Provide the [X, Y] coordinate of the cell's center where the given text is located.  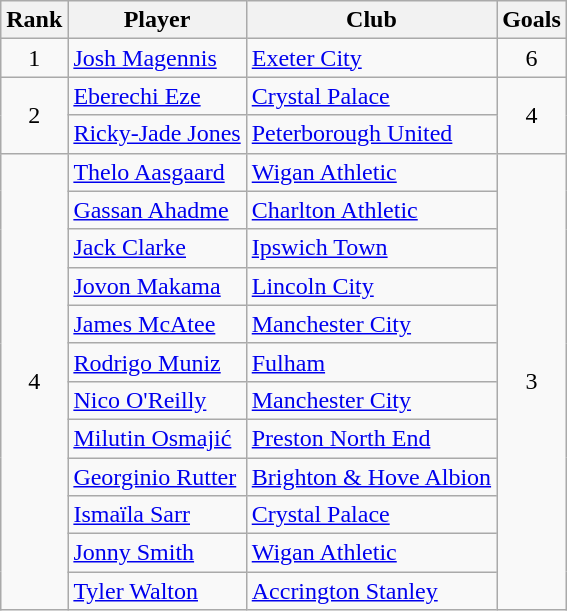
Exeter City [371, 58]
Preston North End [371, 438]
Jovon Makama [157, 286]
Milutin Osmajić [157, 438]
Charlton Athletic [371, 210]
Rank [34, 20]
Fulham [371, 362]
Ricky-Jade Jones [157, 134]
Tyler Walton [157, 591]
Goals [532, 20]
Josh Magennis [157, 58]
Jack Clarke [157, 248]
Rodrigo Muniz [157, 362]
Lincoln City [371, 286]
1 [34, 58]
Thelo Aasgaard [157, 172]
Eberechi Eze [157, 96]
Player [157, 20]
2 [34, 115]
Accrington Stanley [371, 591]
3 [532, 382]
Brighton & Hove Albion [371, 477]
Jonny Smith [157, 553]
Nico O'Reilly [157, 400]
6 [532, 58]
Georginio Rutter [157, 477]
Club [371, 20]
Ismaïla Sarr [157, 515]
Peterborough United [371, 134]
Ipswich Town [371, 248]
James McAtee [157, 324]
Gassan Ahadme [157, 210]
